From the cell containing the given text, extract its center point as [X, Y] coordinate. 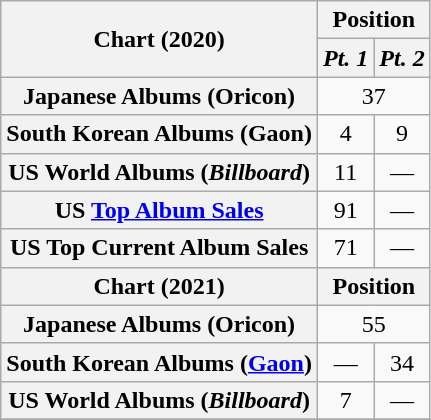
Chart (2020) [160, 39]
US Top Current Album Sales [160, 248]
37 [374, 96]
34 [402, 362]
Pt. 1 [345, 58]
55 [374, 324]
Chart (2021) [160, 286]
11 [345, 172]
7 [345, 400]
71 [345, 248]
91 [345, 210]
Pt. 2 [402, 58]
4 [345, 134]
9 [402, 134]
US Top Album Sales [160, 210]
